From the cell containing the given text, extract its center point as [X, Y] coordinate. 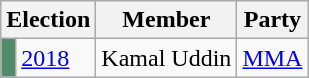
Kamal Uddin [166, 58]
2018 [56, 58]
Election [48, 20]
MMA [272, 58]
Member [166, 20]
Party [272, 20]
